Pinpoint the cell where the given text exists, returning its [x, y] midpoint coordinate. 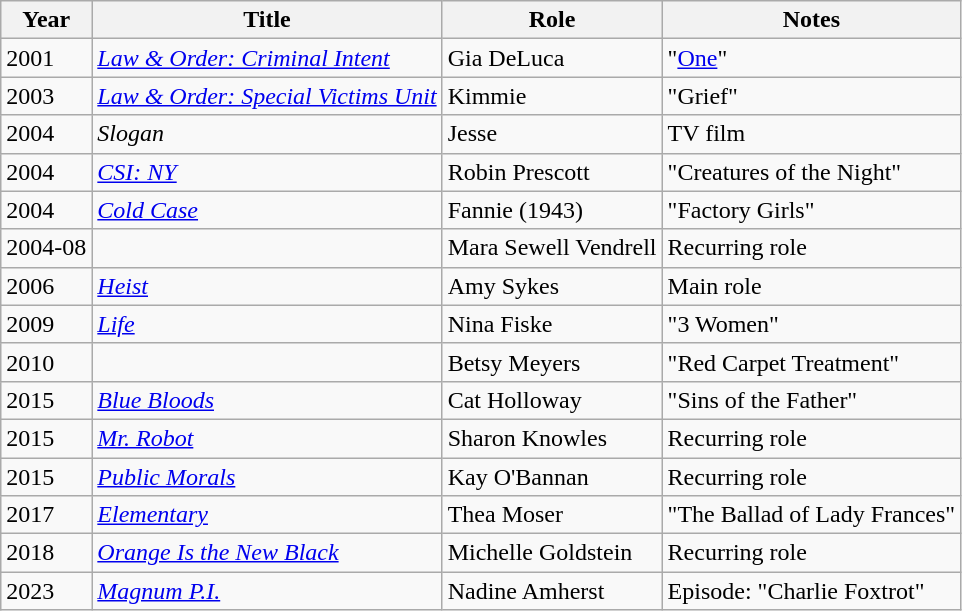
Gia DeLuca [552, 58]
2006 [46, 286]
Robin Prescott [552, 172]
CSI: NY [267, 172]
2010 [46, 362]
Notes [812, 20]
Public Morals [267, 477]
Thea Moser [552, 515]
Cat Holloway [552, 400]
2004-08 [46, 248]
"Red Carpet Treatment" [812, 362]
Mara Sewell Vendrell [552, 248]
Main role [812, 286]
Mr. Robot [267, 438]
Nina Fiske [552, 324]
Episode: "Charlie Foxtrot" [812, 591]
"Grief" [812, 96]
Sharon Knowles [552, 438]
2001 [46, 58]
2018 [46, 553]
Nadine Amherst [552, 591]
Elementary [267, 515]
Law & Order: Criminal Intent [267, 58]
Orange Is the New Black [267, 553]
"3 Women" [812, 324]
Heist [267, 286]
Role [552, 20]
"One" [812, 58]
2003 [46, 96]
Kimmie [552, 96]
"Sins of the Father" [812, 400]
"The Ballad of Lady Frances" [812, 515]
Cold Case [267, 210]
Year [46, 20]
2017 [46, 515]
Title [267, 20]
2009 [46, 324]
Slogan [267, 134]
2023 [46, 591]
Law & Order: Special Victims Unit [267, 96]
Betsy Meyers [552, 362]
Kay O'Bannan [552, 477]
Fannie (1943) [552, 210]
Magnum P.I. [267, 591]
Michelle Goldstein [552, 553]
"Creatures of the Night" [812, 172]
Amy Sykes [552, 286]
TV film [812, 134]
Jesse [552, 134]
Life [267, 324]
"Factory Girls" [812, 210]
Blue Bloods [267, 400]
